Output the (x, y) coordinate of the center of the cell containing the given text.  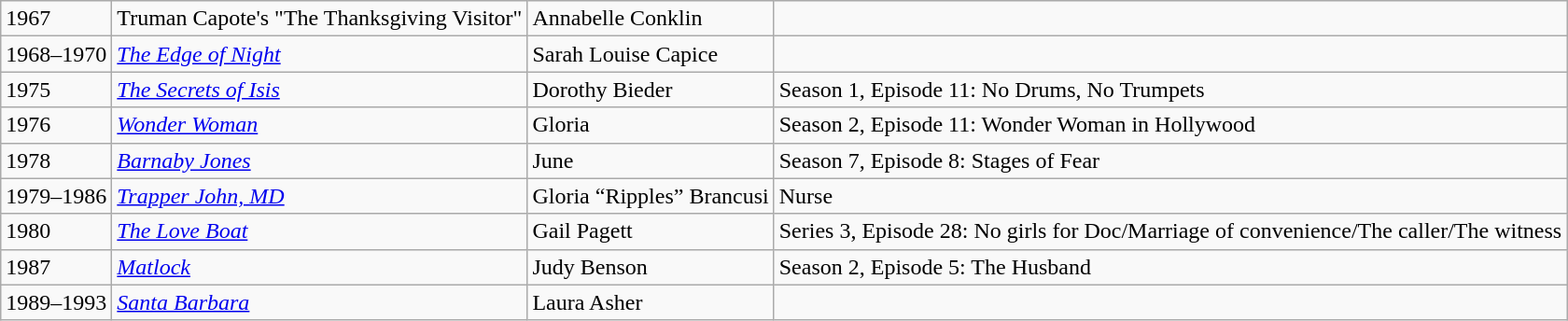
1975 (56, 90)
1987 (56, 267)
Barnaby Jones (319, 160)
Wonder Woman (319, 125)
Season 2, Episode 5: The Husband (1170, 267)
Sarah Louise Capice (651, 54)
Trapper John, MD (319, 196)
1989–1993 (56, 302)
Gail Pagett (651, 231)
Series 3, Episode 28: No girls for Doc/Marriage of convenience/The caller/The witness (1170, 231)
Season 7, Episode 8: Stages of Fear (1170, 160)
1968–1970 (56, 54)
Gloria (651, 125)
Season 1, Episode 11: No Drums, No Trumpets (1170, 90)
1979–1986 (56, 196)
Santa Barbara (319, 302)
Gloria “Ripples” Brancusi (651, 196)
1976 (56, 125)
1978 (56, 160)
Truman Capote's "The Thanksgiving Visitor" (319, 19)
1967 (56, 19)
Laura Asher (651, 302)
1980 (56, 231)
The Secrets of Isis (319, 90)
Dorothy Bieder (651, 90)
The Edge of Night (319, 54)
Annabelle Conklin (651, 19)
Judy Benson (651, 267)
Matlock (319, 267)
Nurse (1170, 196)
Season 2, Episode 11: Wonder Woman in Hollywood (1170, 125)
The Love Boat (319, 231)
June (651, 160)
